Locate the cell with the specified text and output its (X, Y) center coordinate. 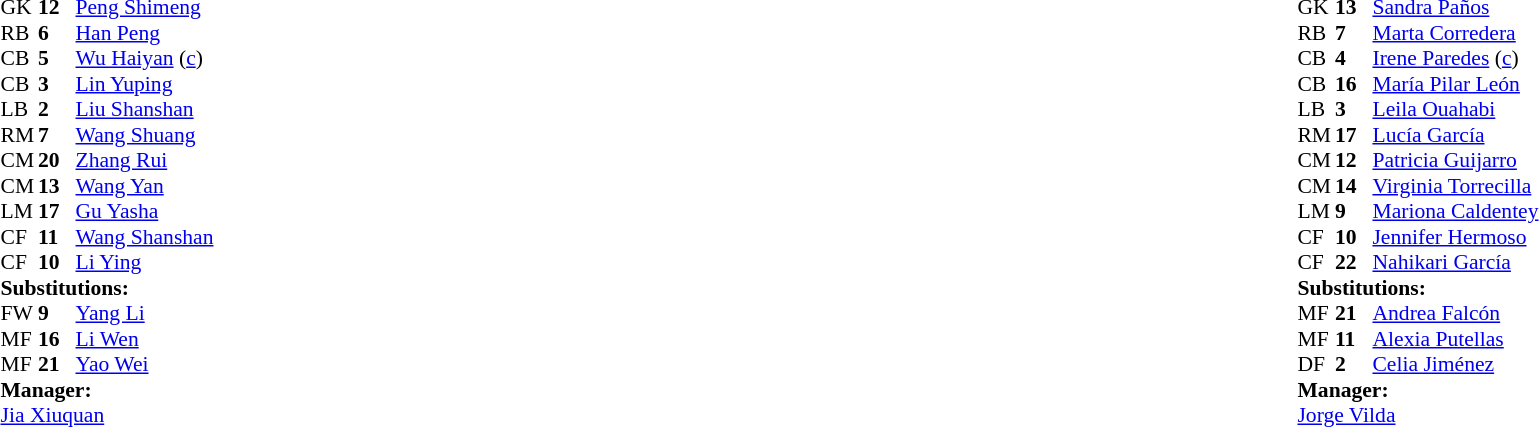
DF (1316, 365)
Han Peng (145, 33)
Li Wen (145, 339)
Lucía García (1455, 135)
Mariona Caldentey (1455, 211)
Zhang Rui (145, 161)
Wang Shuang (145, 135)
Gu Yasha (145, 211)
6 (57, 33)
20 (57, 161)
María Pilar León (1455, 84)
Wu Haiyan (c) (145, 59)
Virginia Torrecilla (1455, 186)
13 (57, 186)
Wang Yan (145, 186)
Yang Li (145, 313)
Li Ying (145, 263)
12 (1354, 161)
Lin Yuping (145, 84)
Nahikari García (1455, 263)
Leila Ouahabi (1455, 109)
Andrea Falcón (1455, 313)
Celia Jiménez (1455, 365)
Yao Wei (145, 365)
Marta Corredera (1455, 33)
Alexia Putellas (1455, 339)
Liu Shanshan (145, 109)
22 (1354, 263)
FW (19, 313)
4 (1354, 59)
5 (57, 59)
Patricia Guijarro (1455, 161)
Wang Shanshan (145, 237)
Jennifer Hermoso (1455, 237)
14 (1354, 186)
Irene Paredes (c) (1455, 59)
